Capture the cell that displays the provided text and extract its (x, y) central coordinate. 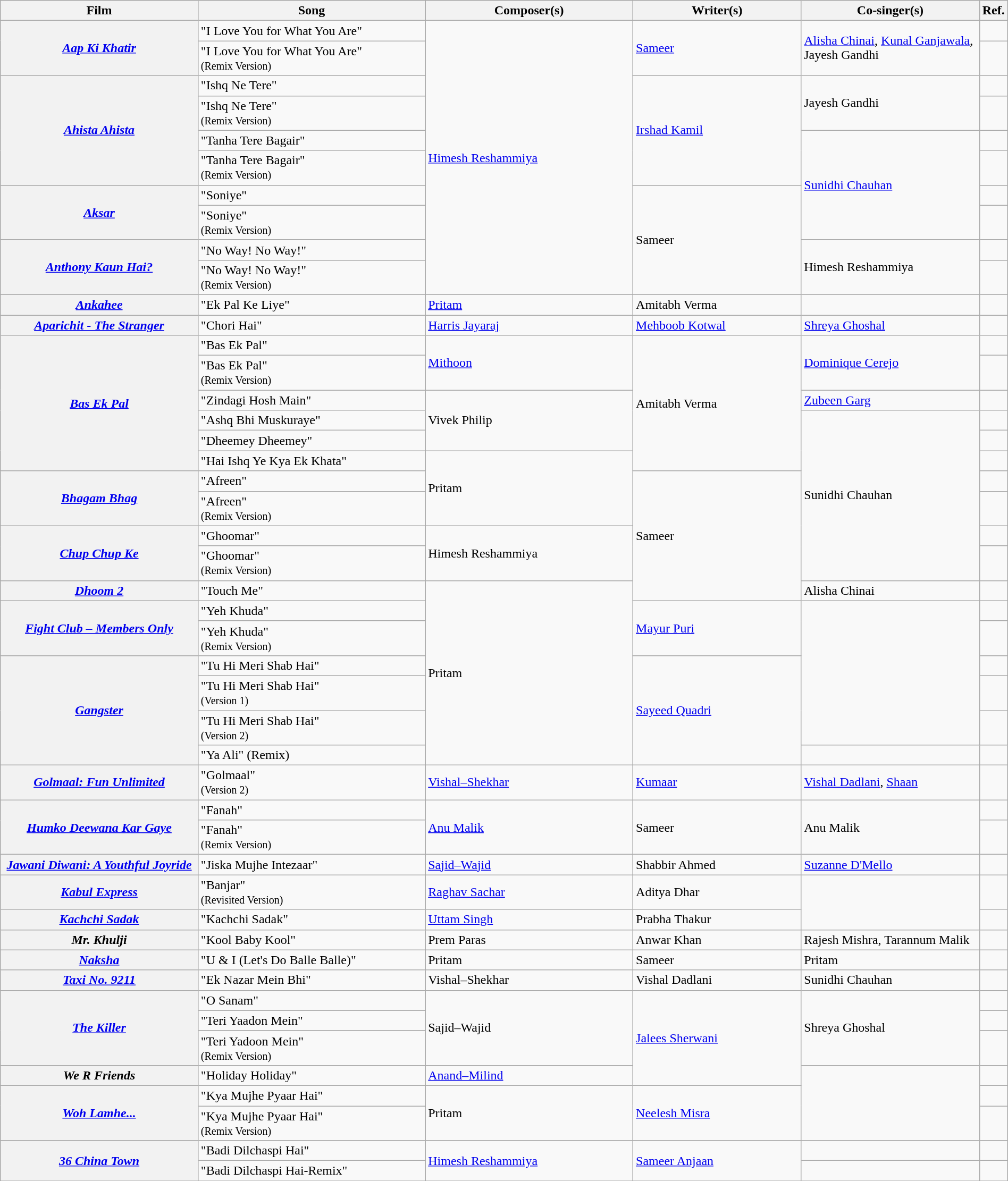
Alisha Chinai (890, 590)
"Ek Pal Ke Liye" (312, 305)
"Tanha Tere Bagair"(Remix Version) (312, 168)
"Bas Ek Pal"(Remix Version) (312, 373)
Dhoom 2 (99, 590)
Alisha Chinai, Kunal Ganjawala, Jayesh Gandhi (890, 48)
"U & I (Let's Do Balle Balle)" (312, 960)
"Kya Mujhe Pyaar Hai"(Remix Version) (312, 1123)
Harris Jayaraj (530, 325)
Bhagam Bhag (99, 499)
Golmaal: Fun Unlimited (99, 782)
"Kachchi Sadak" (312, 920)
The Killer (99, 1028)
"Bas Ek Pal" (312, 345)
"Kool Baby Kool" (312, 940)
"Teri Yaadon Mein" (312, 1020)
"Fanah"(Remix Version) (312, 838)
Composer(s) (530, 11)
"Tu Hi Meri Shab Hai"(Version 2) (312, 727)
"Ishq Ne Tere" (312, 86)
Shabbir Ahmed (717, 865)
Rajesh Mishra, Tarannum Malik (890, 940)
36 China Town (99, 1161)
"Soniye"(Remix Version) (312, 222)
Raghav Sachar (530, 892)
Woh Lamhe... (99, 1113)
Vishal Dadlani (717, 980)
Gangster (99, 710)
Film (99, 11)
Mayur Puri (717, 628)
Anand–Milind (530, 1075)
Kachchi Sadak (99, 920)
"No Way! No Way!" (312, 250)
Suzanne D'Mello (890, 865)
Jalees Sherwani (717, 1037)
Prem Paras (530, 940)
Aparichit - The Stranger (99, 325)
"Tu Hi Meri Shab Hai"(Version 1) (312, 693)
Neelesh Misra (717, 1113)
Anwar Khan (717, 940)
"O Sanam" (312, 1000)
"Ashq Bhi Muskuraye" (312, 420)
"Kya Mujhe Pyaar Hai" (312, 1095)
"Tu Hi Meri Shab Hai" (312, 665)
"Teri Yadoon Mein"(Remix Version) (312, 1048)
"I Love You for What You Are" (312, 31)
Anthony Kaun Hai? (99, 267)
"Zindagi Hosh Main" (312, 400)
Mr. Khulji (99, 940)
Aksar (99, 213)
Writer(s) (717, 11)
"Ghoomar"(Remix Version) (312, 563)
Irshad Kamil (717, 130)
"Golmaal"(Version 2) (312, 782)
Vishal Dadlani, Shaan (890, 782)
We R Friends (99, 1075)
Mithoon (530, 362)
"Ghoomar" (312, 536)
Ahista Ahista (99, 130)
"Jiska Mujhe Intezaar" (312, 865)
Co-singer(s) (890, 11)
Humko Deewana Kar Gaye (99, 827)
"Soniye" (312, 195)
Aap Ki Khatir (99, 48)
"Touch Me" (312, 590)
"Holiday Holiday" (312, 1075)
"Badi Dilchaspi Hai-Remix" (312, 1171)
"No Way! No Way!"(Remix Version) (312, 277)
Jayesh Gandhi (890, 103)
Zubeen Garg (890, 400)
Vivek Philip (530, 420)
Bas Ek Pal (99, 403)
"Yeh Khuda"(Remix Version) (312, 638)
Sameer Anjaan (717, 1161)
"Afreen" (312, 481)
Fight Club – Members Only (99, 628)
Dominique Cerejo (890, 362)
"Banjar"(Revisited Version) (312, 892)
Uttam Singh (530, 920)
Aditya Dhar (717, 892)
Taxi No. 9211 (99, 980)
Naksha (99, 960)
Chup Chup Ke (99, 553)
Mehboob Kotwal (717, 325)
"Ek Nazar Mein Bhi" (312, 980)
"Dheemey Dheemey" (312, 441)
"Yeh Khuda" (312, 611)
"Afreen"(Remix Version) (312, 508)
"Ishq Ne Tere"(Remix Version) (312, 113)
"Badi Dilchaspi Hai" (312, 1151)
Song (312, 11)
Kumaar (717, 782)
Prabha Thakur (717, 920)
"Ya Ali" (Remix) (312, 755)
Kabul Express (99, 892)
"Chori Hai" (312, 325)
Sayeed Quadri (717, 710)
"Hai Ishq Ye Kya Ek Khata" (312, 461)
"I Love You for What You Are"(Remix Version) (312, 58)
"Tanha Tere Bagair" (312, 140)
"Fanah" (312, 810)
Ankahee (99, 305)
Jawani Diwani: A Youthful Joyride (99, 865)
Ref. (993, 11)
